Return [x, y] of the center of cell containing provided text 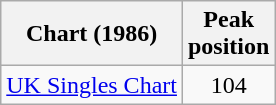
Chart (1986) [92, 34]
UK Singles Chart [92, 85]
Peakposition [228, 34]
104 [228, 85]
